Identify which cell holds the provided text, then report its (X, Y) central coordinate. 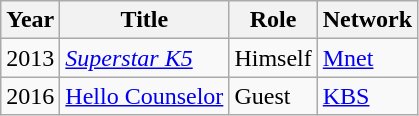
Title (144, 20)
Role (273, 20)
Superstar K5 (144, 58)
Himself (273, 58)
Guest (273, 96)
Year (30, 20)
2016 (30, 96)
Network (367, 20)
Mnet (367, 58)
Hello Counselor (144, 96)
2013 (30, 58)
KBS (367, 96)
